Pinpoint the cell where the given text exists, returning its (x, y) midpoint coordinate. 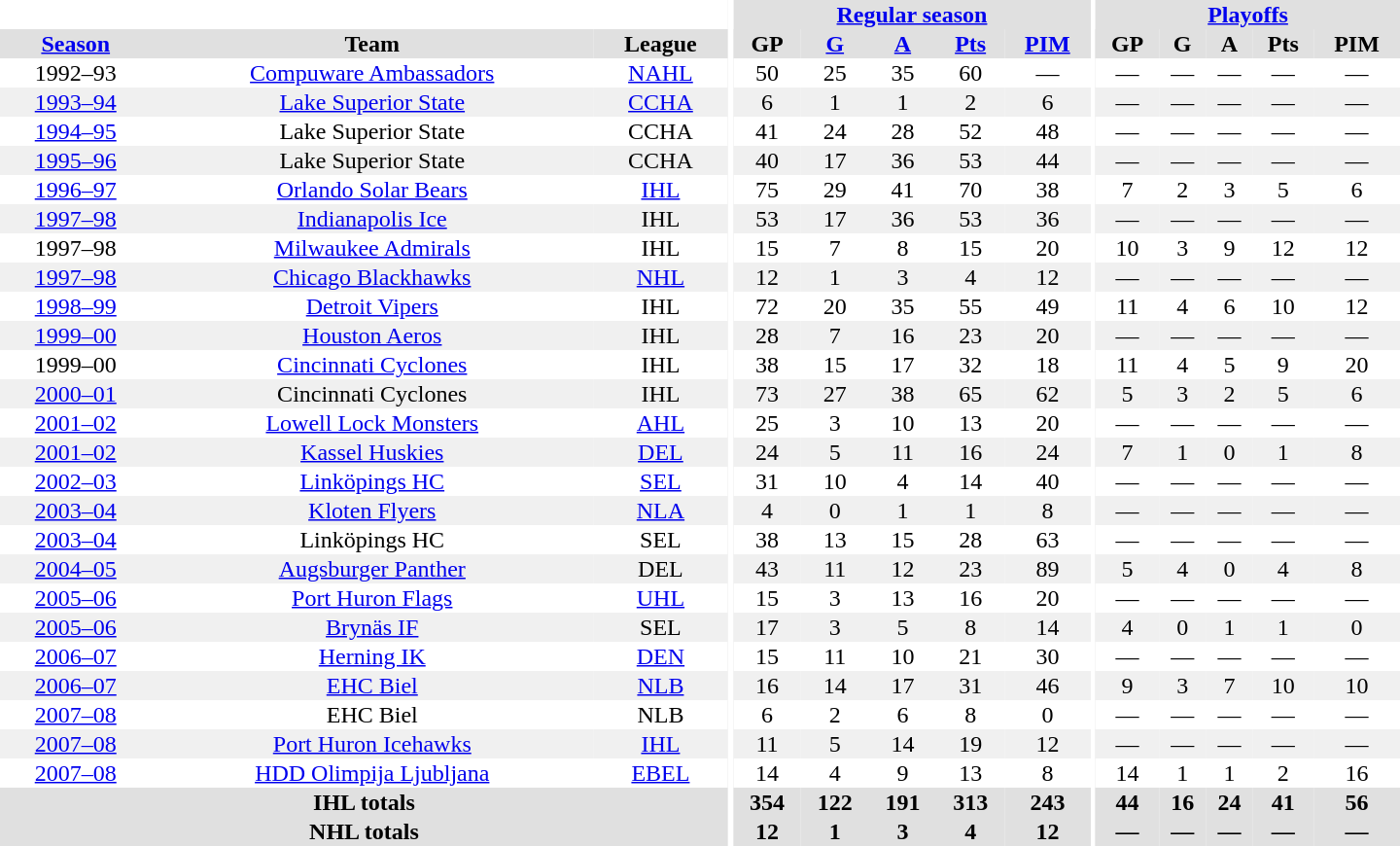
Detroit Vipers (373, 306)
EBEL (661, 773)
Port Huron Flags (373, 598)
2002–03 (76, 481)
52 (970, 131)
56 (1357, 802)
Augsburger Panther (373, 569)
Herning IK (373, 656)
32 (970, 365)
Team (373, 44)
2004–05 (76, 569)
72 (767, 306)
43 (767, 569)
1996–97 (76, 190)
1992–93 (76, 73)
75 (767, 190)
AHL (661, 423)
1994–95 (76, 131)
Kloten Flyers (373, 511)
Regular season (912, 15)
NHL (661, 277)
65 (970, 394)
UHL (661, 598)
Kassel Huskies (373, 452)
1995–96 (76, 160)
DEN (661, 656)
191 (903, 802)
27 (835, 394)
2000–01 (76, 394)
Lowell Lock Monsters (373, 423)
70 (970, 190)
63 (1048, 540)
Milwaukee Admirals (373, 248)
1993–94 (76, 102)
HDD Olimpija Ljubljana (373, 773)
IHL totals (364, 802)
21 (970, 656)
NAHL (661, 73)
48 (1048, 131)
Season (76, 44)
19 (970, 744)
League (661, 44)
243 (1048, 802)
313 (970, 802)
Orlando Solar Bears (373, 190)
Playoffs (1248, 15)
NHL totals (364, 831)
Indianapolis Ice (373, 219)
Brynäs IF (373, 627)
55 (970, 306)
73 (767, 394)
122 (835, 802)
1998–99 (76, 306)
30 (1048, 656)
Houston Aeros (373, 335)
89 (1048, 569)
49 (1048, 306)
50 (767, 73)
18 (1048, 365)
60 (970, 73)
46 (1048, 686)
29 (835, 190)
Port Huron Icehawks (373, 744)
Chicago Blackhawks (373, 277)
Compuware Ambassadors (373, 73)
354 (767, 802)
62 (1048, 394)
NLA (661, 511)
